Pinpoint the cell where the given text exists, returning its [x, y] midpoint coordinate. 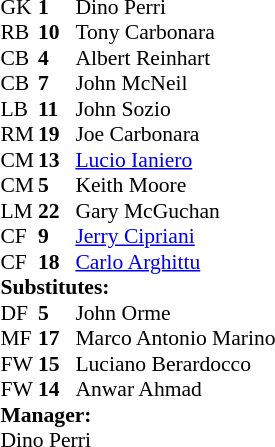
15 [57, 364]
17 [57, 339]
LB [19, 109]
18 [57, 262]
MF [19, 339]
Anwar Ahmad [175, 389]
Gary McGuchan [175, 211]
DF [19, 313]
Keith Moore [175, 185]
19 [57, 135]
John Orme [175, 313]
Jerry Cipriani [175, 237]
RB [19, 33]
Joe Carbonara [175, 135]
22 [57, 211]
Luciano Berardocco [175, 364]
Substitutes: [138, 287]
11 [57, 109]
Lucio Ianiero [175, 160]
4 [57, 58]
9 [57, 237]
LM [19, 211]
Marco Antonio Marino [175, 339]
Albert Reinhart [175, 58]
7 [57, 83]
John Sozio [175, 109]
10 [57, 33]
John McNeil [175, 83]
Manager: [138, 415]
14 [57, 389]
Carlo Arghittu [175, 262]
RM [19, 135]
13 [57, 160]
Tony Carbonara [175, 33]
